Scan for the cell matching the given text and deliver its (X, Y) coordinate at center. 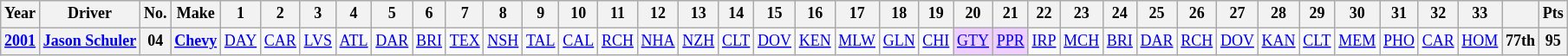
10 (579, 14)
2001 (21, 41)
GTY (973, 41)
Driver (89, 14)
14 (737, 14)
11 (618, 14)
7 (465, 14)
9 (541, 14)
MLW (856, 41)
17 (856, 14)
6 (430, 14)
Year (21, 14)
PPR (1011, 41)
Make (196, 14)
Jason Schuler (89, 41)
5 (392, 14)
NSH (503, 41)
CAL (579, 41)
31 (1399, 14)
ATL (354, 41)
MCH (1082, 41)
NZH (699, 41)
1 (240, 14)
Chevy (196, 41)
33 (1480, 14)
28 (1278, 14)
29 (1318, 14)
KEN (815, 41)
4 (354, 14)
KAN (1278, 41)
95 (1553, 41)
HOM (1480, 41)
18 (899, 14)
16 (815, 14)
22 (1044, 14)
PHO (1399, 41)
04 (156, 41)
No. (156, 14)
27 (1238, 14)
26 (1197, 14)
30 (1357, 14)
12 (658, 14)
CHI (936, 41)
20 (973, 14)
DAY (240, 41)
8 (503, 14)
23 (1082, 14)
2 (281, 14)
24 (1120, 14)
21 (1011, 14)
3 (317, 14)
TEX (465, 41)
32 (1438, 14)
77th (1520, 41)
19 (936, 14)
25 (1156, 14)
GLN (899, 41)
15 (775, 14)
IRP (1044, 41)
LVS (317, 41)
MEM (1357, 41)
NHA (658, 41)
Pts (1553, 14)
TAL (541, 41)
13 (699, 14)
